For the text-containing cell, return its midpoint in [x, y] coordinate format. 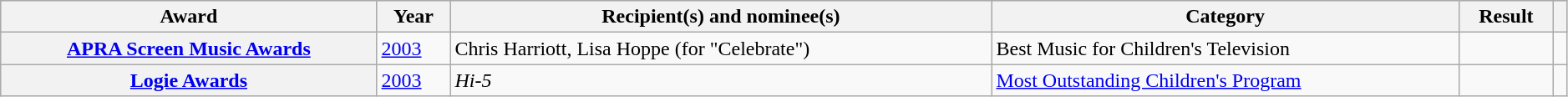
Recipient(s) and nominee(s) [721, 17]
APRA Screen Music Awards [189, 48]
Year [414, 17]
Award [189, 17]
Most Outstanding Children's Program [1225, 80]
Category [1225, 17]
Hi-5 [721, 80]
Logie Awards [189, 80]
Chris Harriott, Lisa Hoppe (for "Celebrate") [721, 48]
Result [1506, 17]
Best Music for Children's Television [1225, 48]
